Provide the [X, Y] coordinate of the cell's center where the given text is located.  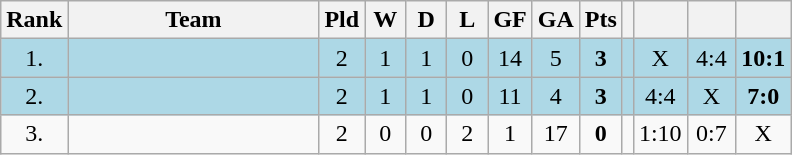
Pld [342, 20]
Team [194, 20]
D [426, 20]
17 [556, 134]
1. [34, 58]
7:0 [764, 96]
10:1 [764, 58]
Rank [34, 20]
11 [510, 96]
14 [510, 58]
5 [556, 58]
3. [34, 134]
0:7 [712, 134]
4 [556, 96]
L [468, 20]
Pts [600, 20]
2. [34, 96]
GF [510, 20]
GA [556, 20]
1:10 [660, 134]
W [386, 20]
